Return the (X, Y) coordinate for the center point of the cell that contains the specified text.  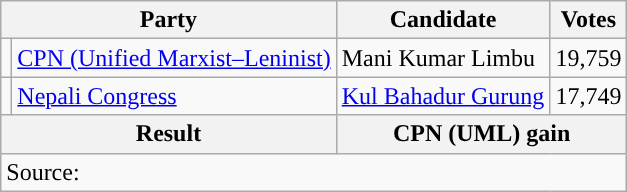
Candidate (443, 20)
17,749 (588, 96)
Source: (314, 172)
19,759 (588, 58)
CPN (Unified Marxist–Leninist) (174, 58)
Kul Bahadur Gurung (443, 96)
Mani Kumar Limbu (443, 58)
CPN (UML) gain (482, 134)
Nepali Congress (174, 96)
Party (168, 20)
Result (168, 134)
Votes (588, 20)
